Locate the cell with the specified text and output its (x, y) center coordinate. 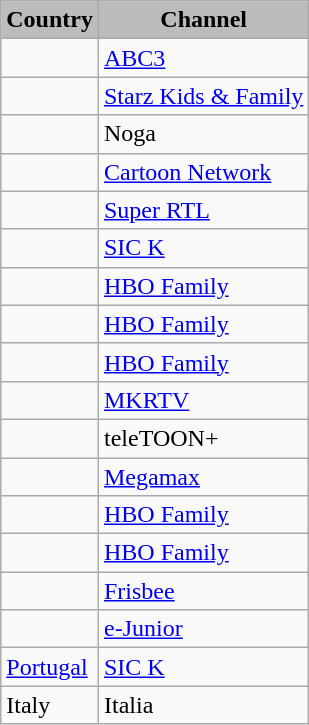
Super RTL (203, 210)
Noga (203, 134)
Portugal (50, 667)
ABC3 (203, 58)
Country (50, 20)
MKRTV (203, 400)
Italia (203, 705)
Starz Kids & Family (203, 96)
Channel (203, 20)
Megamax (203, 477)
Frisbee (203, 591)
teleTOON+ (203, 438)
Italy (50, 705)
e-Junior (203, 629)
Cartoon Network (203, 172)
